Identify which cell holds the provided text, then report its (X, Y) central coordinate. 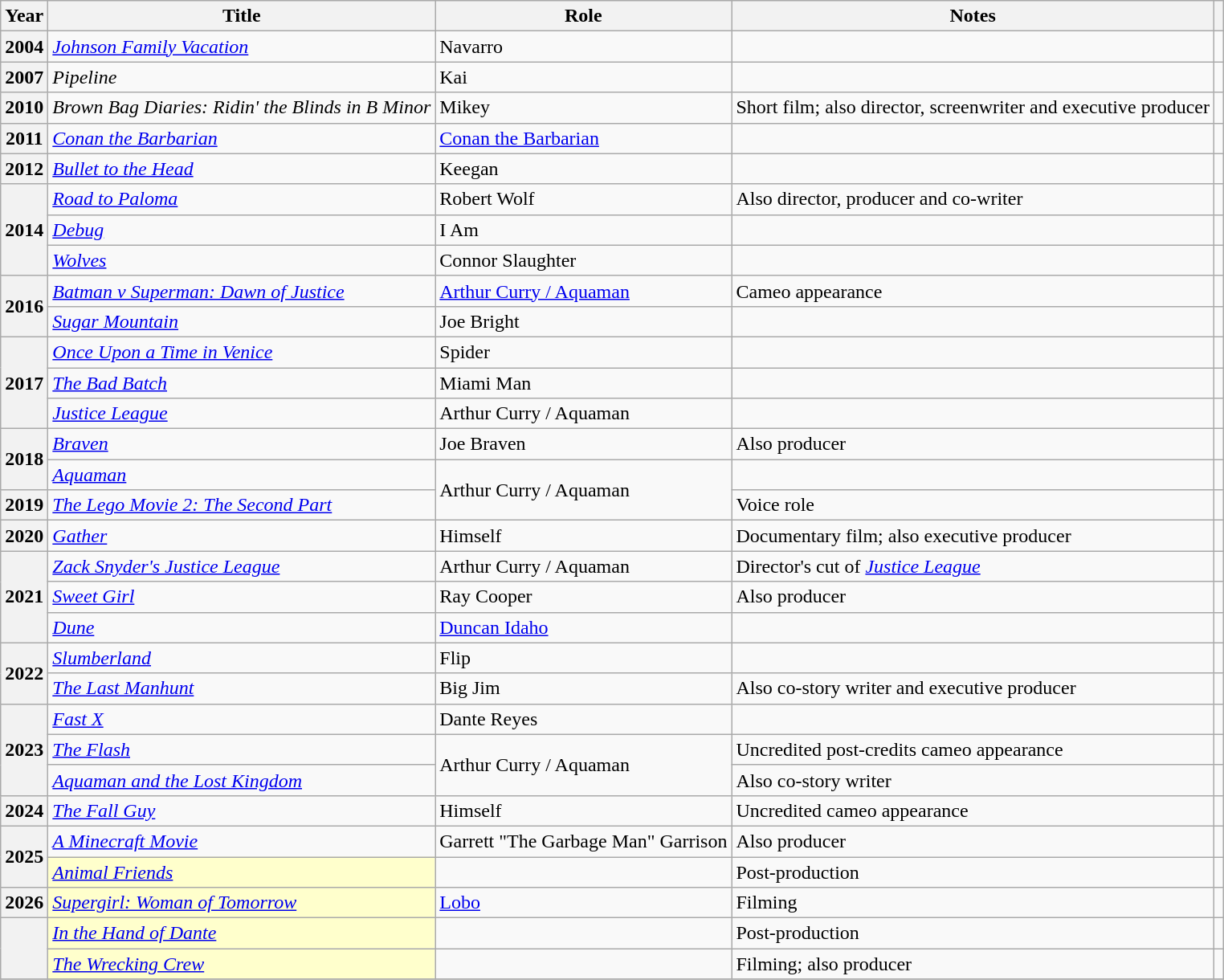
2021 (24, 597)
Garrett "The Garbage Man" Garrison (583, 841)
Aquaman and the Lost Kingdom (242, 780)
Animal Friends (242, 872)
Navarro (583, 47)
Pipeline (242, 77)
Connor Slaughter (583, 260)
2022 (24, 673)
Spider (583, 352)
The Lego Movie 2: The Second Part (242, 505)
The Fall Guy (242, 811)
I Am (583, 230)
Joe Bright (583, 321)
2024 (24, 811)
Once Upon a Time in Venice (242, 352)
2018 (24, 459)
Uncredited post-credits cameo appearance (973, 749)
Cameo appearance (973, 291)
Johnson Family Vacation (242, 47)
Justice League (242, 414)
Also co-story writer (973, 780)
Sugar Mountain (242, 321)
The Last Manhunt (242, 688)
Zack Snyder's Justice League (242, 566)
The Bad Batch (242, 383)
Also director, producer and co-writer (973, 199)
A Minecraft Movie (242, 841)
Debug (242, 230)
Uncredited cameo appearance (973, 811)
2004 (24, 47)
Filming; also producer (973, 964)
Mikey (583, 108)
Flip (583, 658)
Role (583, 16)
Road to Paloma (242, 199)
2010 (24, 108)
Year (24, 16)
The Wrecking Crew (242, 964)
Short film; also director, screenwriter and executive producer (973, 108)
Dante Reyes (583, 719)
Keegan (583, 169)
Brown Bag Diaries: Ridin' the Blinds in B Minor (242, 108)
Director's cut of Justice League (973, 566)
Joe Braven (583, 444)
Aquaman (242, 475)
Title (242, 16)
Wolves (242, 260)
2007 (24, 77)
The Flash (242, 749)
Supergirl: Woman of Tomorrow (242, 903)
2026 (24, 903)
Fast X (242, 719)
Kai (583, 77)
Gather (242, 536)
Miami Man (583, 383)
Braven (242, 444)
2016 (24, 306)
Batman v Superman: Dawn of Justice (242, 291)
In the Hand of Dante (242, 933)
Duncan Idaho (583, 627)
Robert Wolf (583, 199)
Big Jim (583, 688)
2017 (24, 382)
2023 (24, 749)
Slumberland (242, 658)
2011 (24, 138)
2020 (24, 536)
Lobo (583, 903)
2025 (24, 856)
Documentary film; also executive producer (973, 536)
Also co-story writer and executive producer (973, 688)
2019 (24, 505)
Filming (973, 903)
Sweet Girl (242, 597)
Voice role (973, 505)
Ray Cooper (583, 597)
Dune (242, 627)
Bullet to the Head (242, 169)
2012 (24, 169)
2014 (24, 230)
Notes (973, 16)
